From the cell containing the given text, extract its center point as [x, y] coordinate. 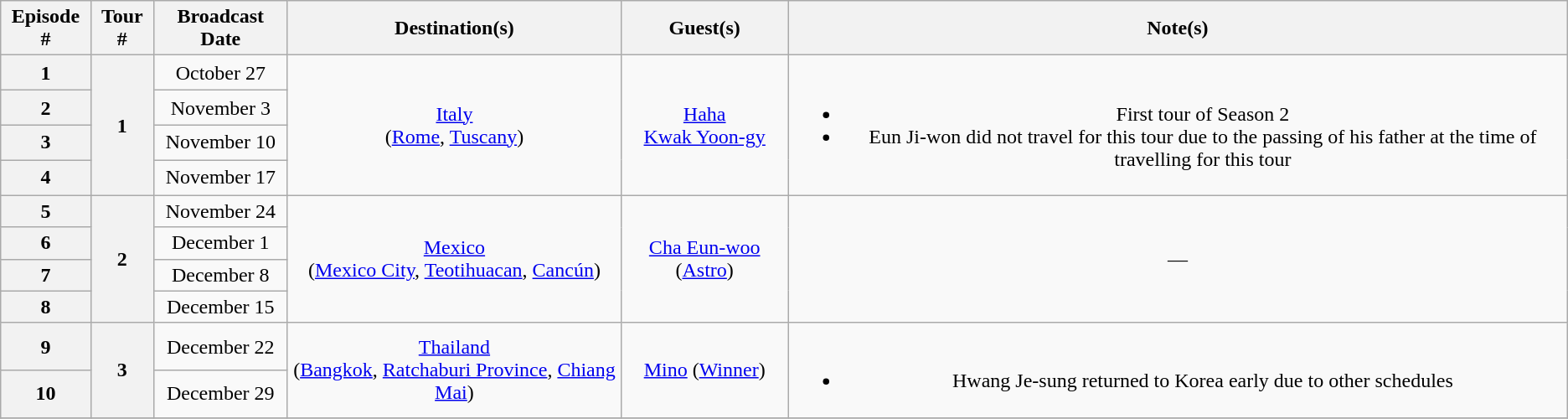
Mino (Winner) [705, 370]
December 15 [221, 307]
Broadcast Date [221, 28]
6 [45, 243]
December 8 [221, 275]
Thailand(Bangkok, Ratchaburi Province, Chiang Mai) [454, 370]
December 29 [221, 394]
Hwang Je-sung returned to Korea early due to other schedules [1178, 370]
Episode # [45, 28]
Guest(s) [705, 28]
Italy(Rome, Tuscany) [454, 126]
5 [45, 211]
7 [45, 275]
Mexico(Mexico City, Teotihuacan, Cancún) [454, 259]
Cha Eun-woo (Astro) [705, 259]
December 1 [221, 243]
Destination(s) [454, 28]
November 10 [221, 142]
Note(s) [1178, 28]
4 [45, 178]
— [1178, 259]
9 [45, 347]
8 [45, 307]
Tour # [122, 28]
HahaKwak Yoon-gy [705, 126]
November 17 [221, 178]
December 22 [221, 347]
First tour of Season 2Eun Ji-won did not travel for this tour due to the passing of his father at the time of travelling for this tour [1178, 126]
November 3 [221, 108]
October 27 [221, 73]
November 24 [221, 211]
10 [45, 394]
